From the cell containing the given text, extract its center point as [X, Y] coordinate. 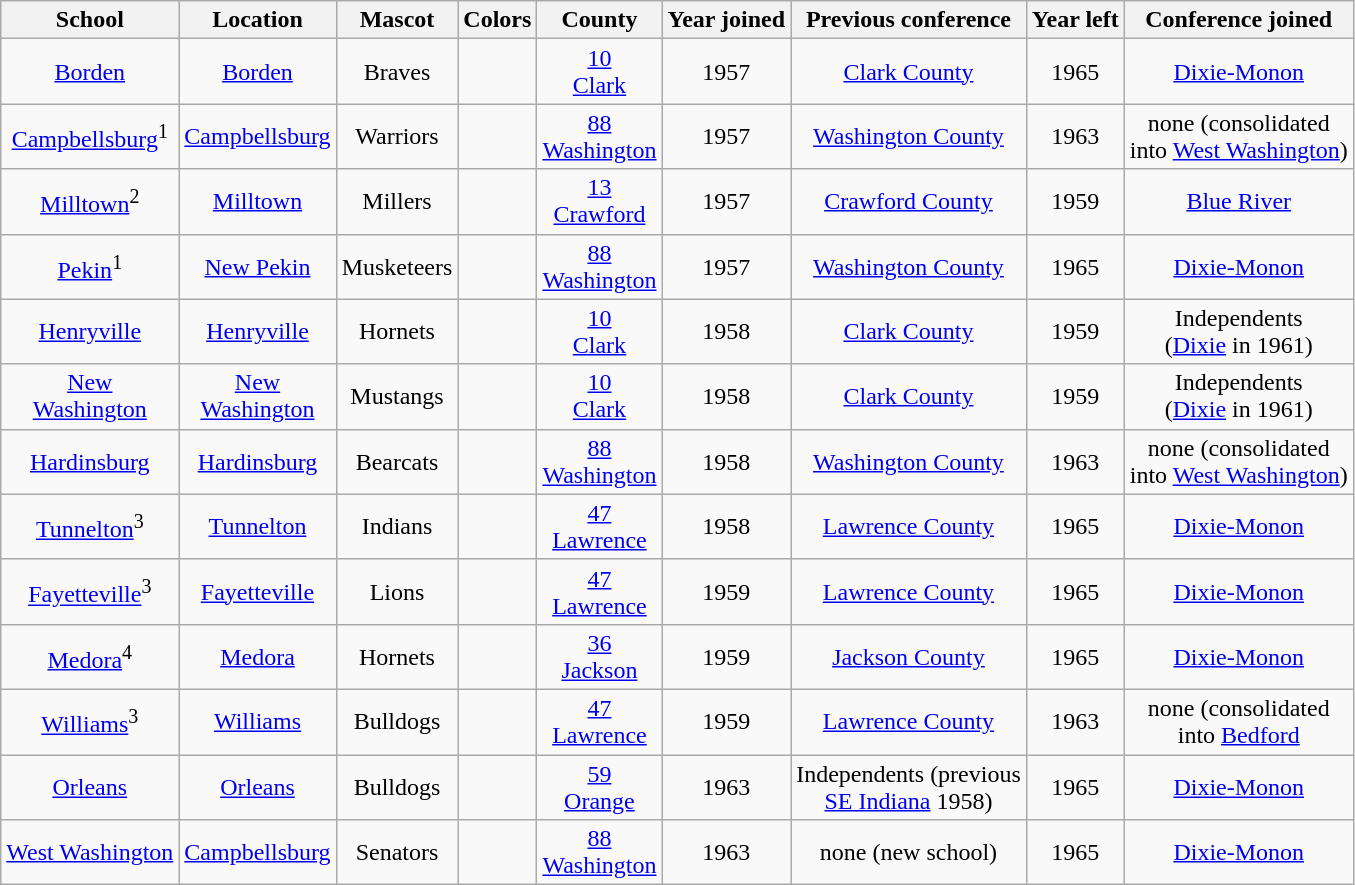
West Washington [90, 852]
School [90, 20]
Williams [258, 722]
Medora [258, 656]
Year joined [726, 20]
Warriors [397, 136]
Senators [397, 852]
Colors [498, 20]
Mustangs [397, 396]
Conference joined [1238, 20]
none (consolidatedinto Bedford [1238, 722]
New Pekin [258, 266]
Fayetteville [258, 592]
Bearcats [397, 462]
County [600, 20]
59 Orange [600, 786]
Previous conference [909, 20]
Musketeers [397, 266]
Campbellsburg1 [90, 136]
13 Crawford [600, 202]
Milltown [258, 202]
Location [258, 20]
36 Jackson [600, 656]
Indians [397, 526]
Millers [397, 202]
Medora4 [90, 656]
Blue River [1238, 202]
Braves [397, 72]
Pekin1 [90, 266]
Fayetteville3 [90, 592]
none (new school) [909, 852]
Williams3 [90, 722]
Jackson County [909, 656]
Independents (previousSE Indiana 1958) [909, 786]
Milltown2 [90, 202]
Year left [1075, 20]
Lions [397, 592]
Crawford County [909, 202]
Tunnelton3 [90, 526]
Mascot [397, 20]
Tunnelton [258, 526]
